From the cell containing the given text, extract its center point as (X, Y) coordinate. 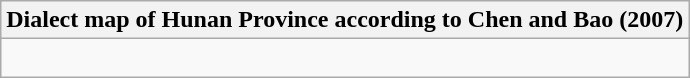
Dialect map of Hunan Province according to Chen and Bao (2007) (345, 20)
